Capture the cell that displays the provided text and extract its [x, y] central coordinate. 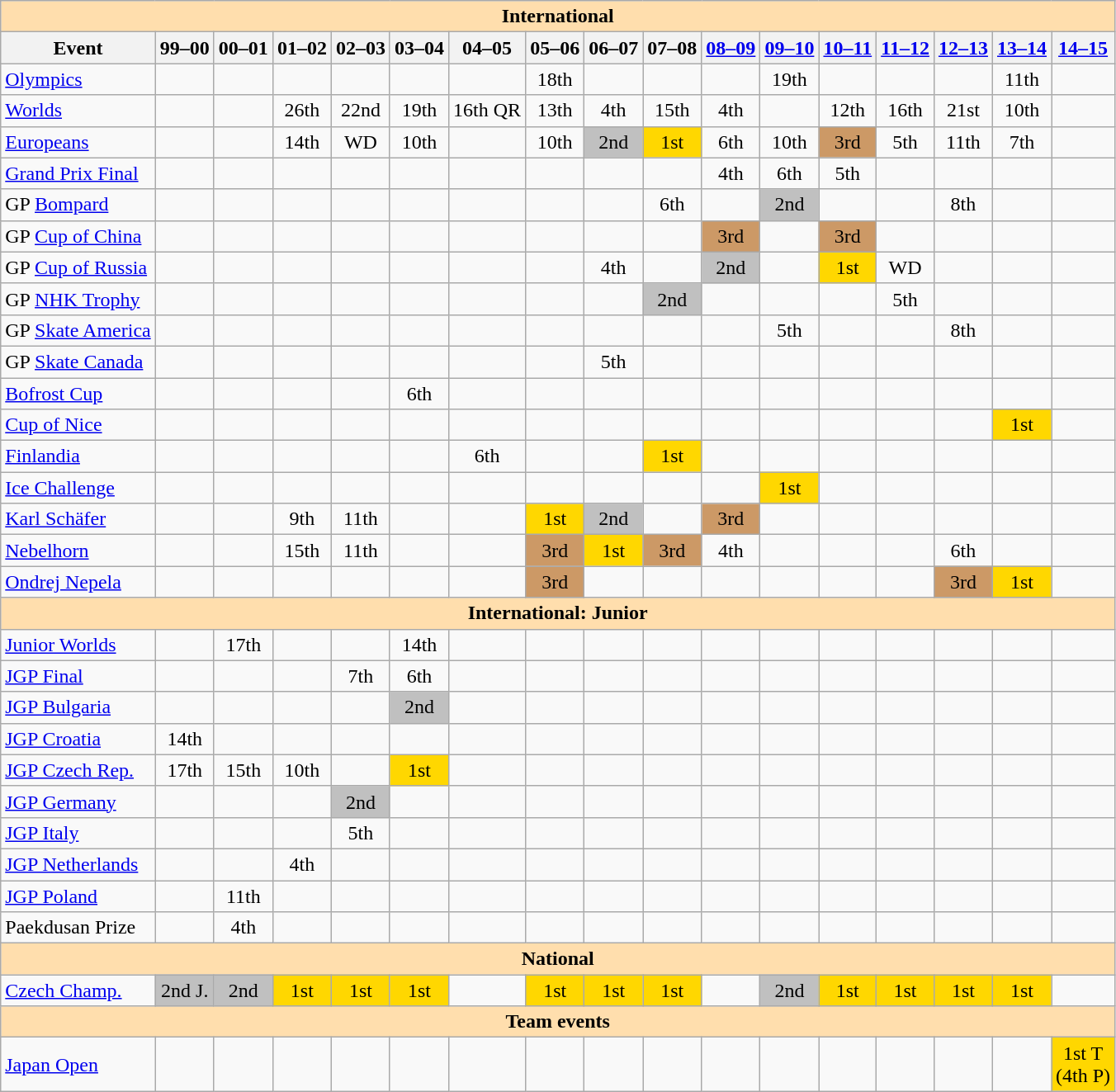
21st [962, 111]
GP NHK Trophy [78, 299]
1st T (4th P) [1083, 1065]
Ondrej Nepela [78, 582]
9th [302, 519]
GP Cup of China [78, 236]
JGP Netherlands [78, 864]
06–07 [614, 48]
Karl Schäfer [78, 519]
16th QR [487, 111]
12th [848, 111]
JGP Italy [78, 833]
08–09 [731, 48]
99–00 [185, 48]
JGP Poland [78, 896]
GP Skate Canada [78, 362]
02–03 [360, 48]
National [558, 959]
22nd [360, 111]
Grand Prix Final [78, 173]
Olympics [78, 79]
Event [78, 48]
International: Junior [558, 613]
Bofrost Cup [78, 394]
Cup of Nice [78, 425]
International [558, 17]
Finlandia [78, 456]
11–12 [906, 48]
Paekdusan Prize [78, 928]
GP Cup of Russia [78, 267]
JGP Germany [78, 801]
Team events [558, 1022]
GP Skate America [78, 330]
JGP Croatia [78, 739]
Nebelhorn [78, 551]
01–02 [302, 48]
Europeans [78, 142]
13th [555, 111]
JGP Bulgaria [78, 707]
16th [906, 111]
Worlds [78, 111]
12–13 [962, 48]
26th [302, 111]
JGP Final [78, 676]
GP Bompard [78, 205]
Junior Worlds [78, 645]
Ice Challenge [78, 488]
04–05 [487, 48]
18th [555, 79]
Czech Champ. [78, 990]
Japan Open [78, 1065]
05–06 [555, 48]
2nd J. [185, 990]
JGP Czech Rep. [78, 770]
10–11 [848, 48]
07–08 [672, 48]
09–10 [789, 48]
00–01 [243, 48]
14–15 [1083, 48]
13–14 [1022, 48]
03–04 [419, 48]
